Detect which cell encompasses the target text, then output its (X, Y) center coordinate. 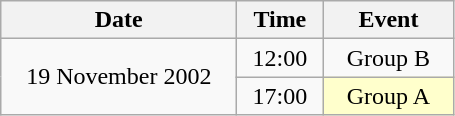
Time (280, 20)
Group A (388, 96)
Event (388, 20)
12:00 (280, 58)
Date (119, 20)
17:00 (280, 96)
19 November 2002 (119, 77)
Group B (388, 58)
